Capture the cell that displays the provided text and extract its (X, Y) central coordinate. 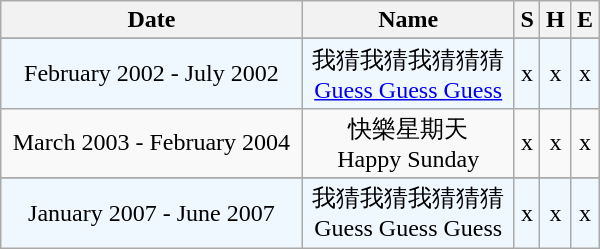
February 2002 - July 2002 (152, 74)
快樂星期天Happy Sunday (408, 143)
January 2007 - June 2007 (152, 213)
Name (408, 20)
Date (152, 20)
E (585, 20)
H (556, 20)
March 2003 - February 2004 (152, 143)
S (527, 20)
